Identify which cell holds the provided text, then report its [X, Y] central coordinate. 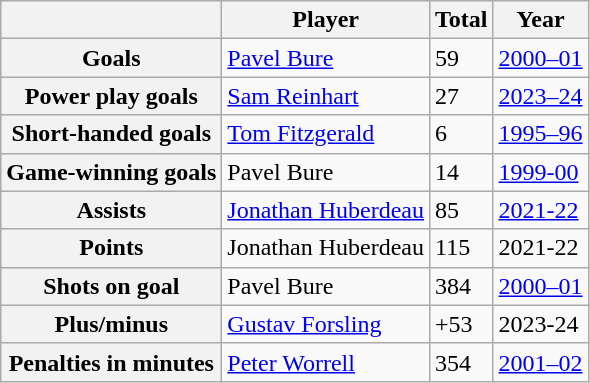
Total [461, 20]
1995–96 [540, 134]
Short-handed goals [112, 134]
59 [461, 58]
27 [461, 96]
85 [461, 210]
Shots on goal [112, 286]
Tom Fitzgerald [326, 134]
354 [461, 362]
384 [461, 286]
Player [326, 20]
Plus/minus [112, 324]
Year [540, 20]
Power play goals [112, 96]
Gustav Forsling [326, 324]
Goals [112, 58]
14 [461, 172]
Assists [112, 210]
Sam Reinhart [326, 96]
2023-24 [540, 324]
115 [461, 248]
2023–24 [540, 96]
Peter Worrell [326, 362]
1999-00 [540, 172]
2001–02 [540, 362]
Game-winning goals [112, 172]
+53 [461, 324]
Points [112, 248]
Penalties in minutes [112, 362]
6 [461, 134]
